Determine the (X, Y) coordinate at the center of the cell enclosing the given text.  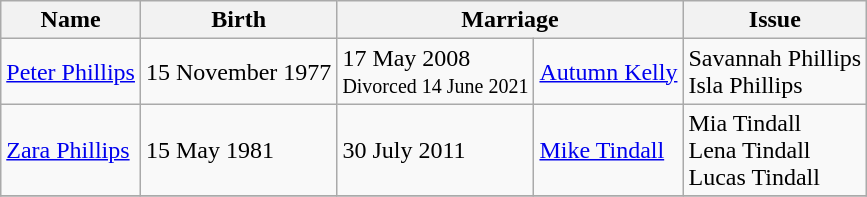
Mike Tindall (608, 150)
Zara Phillips (71, 150)
Birth (238, 20)
Marriage (510, 20)
Savannah Phillips Isla Phillips (775, 72)
Peter Phillips (71, 72)
Autumn Kelly (608, 72)
30 July 2011 (436, 150)
Name (71, 20)
17 May 2008Divorced 14 June 2021 (436, 72)
15 November 1977 (238, 72)
Issue (775, 20)
Mia Tindall Lena Tindall Lucas Tindall (775, 150)
15 May 1981 (238, 150)
